From the cell containing the given text, extract its center point as (X, Y) coordinate. 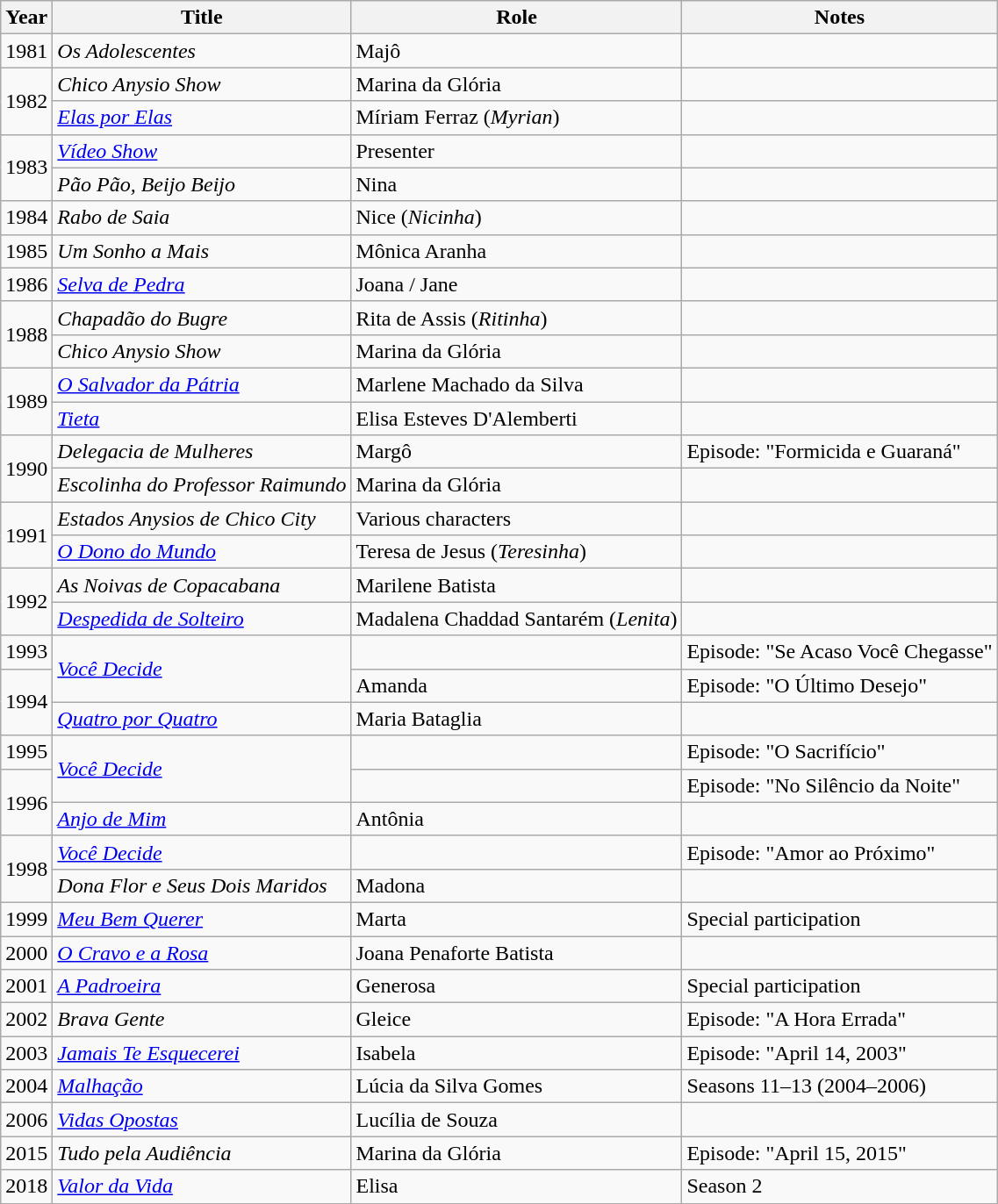
Seasons 11–13 (2004–2006) (839, 1086)
Delegacia de Mulheres (202, 452)
Selva de Pedra (202, 284)
Isabela (516, 1053)
Role (516, 18)
Notes (839, 18)
Anjo de Mim (202, 819)
Lucília de Souza (516, 1120)
Antônia (516, 819)
1985 (26, 251)
1993 (26, 652)
Generosa (516, 986)
Brava Gente (202, 1020)
1984 (26, 218)
Various characters (516, 519)
Rabo de Saia (202, 218)
Episode: "April 14, 2003" (839, 1053)
Joana / Jane (516, 284)
Vídeo Show (202, 151)
Episode: "April 15, 2015" (839, 1153)
2001 (26, 986)
1996 (26, 802)
Episode: "Amor ao Próximo" (839, 852)
Season 2 (839, 1186)
1995 (26, 752)
Madona (516, 885)
2015 (26, 1153)
A Padroeira (202, 986)
Despedida de Solteiro (202, 619)
2003 (26, 1053)
Madalena Chaddad Santarém (Lenita) (516, 619)
Majô (516, 51)
Presenter (516, 151)
Episode: "Se Acaso Você Chegasse" (839, 652)
Míriam Ferraz (Myrian) (516, 118)
O Salvador da Pátria (202, 384)
1988 (26, 334)
Nina (516, 184)
Jamais Te Esquecerei (202, 1053)
Tieta (202, 419)
1983 (26, 168)
Episode: "No Silêncio da Noite" (839, 785)
Episode: "Formicida e Guaraná" (839, 452)
Estados Anysios de Chico City (202, 519)
Quatro por Quatro (202, 719)
Meu Bem Querer (202, 919)
1999 (26, 919)
Elas por Elas (202, 118)
As Noivas de Copacabana (202, 585)
Episode: "O Sacrifício" (839, 752)
O Dono do Mundo (202, 552)
Elisa Esteves D'Alemberti (516, 419)
1981 (26, 51)
2002 (26, 1020)
1994 (26, 702)
Margô (516, 452)
1990 (26, 469)
Marlene Machado da Silva (516, 384)
Episode: "O Último Desejo" (839, 685)
1991 (26, 535)
Chapadão do Bugre (202, 318)
Malhação (202, 1086)
Nice (Nicinha) (516, 218)
2006 (26, 1120)
Elisa (516, 1186)
Marilene Batista (516, 585)
1982 (26, 101)
Pão Pão, Beijo Beijo (202, 184)
Title (202, 18)
Year (26, 18)
Um Sonho a Mais (202, 251)
Dona Flor e Seus Dois Maridos (202, 885)
Gleice (516, 1020)
1989 (26, 401)
Marta (516, 919)
1986 (26, 284)
Valor da Vida (202, 1186)
Maria Bataglia (516, 719)
Vidas Opostas (202, 1120)
2000 (26, 952)
Amanda (516, 685)
Rita de Assis (Ritinha) (516, 318)
Escolinha do Professor Raimundo (202, 485)
Lúcia da Silva Gomes (516, 1086)
2018 (26, 1186)
Mônica Aranha (516, 251)
O Cravo e a Rosa (202, 952)
Joana Penaforte Batista (516, 952)
1992 (26, 602)
Teresa de Jesus (Teresinha) (516, 552)
Episode: "A Hora Errada" (839, 1020)
Os Adolescentes (202, 51)
Tudo pela Audiência (202, 1153)
2004 (26, 1086)
1998 (26, 869)
